Scan for the cell matching the given text and deliver its [X, Y] coordinate at center. 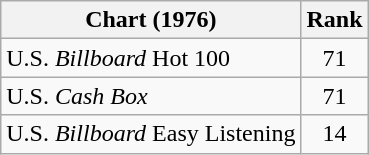
U.S. Billboard Easy Listening [151, 134]
U.S. Cash Box [151, 96]
U.S. Billboard Hot 100 [151, 58]
14 [334, 134]
Chart (1976) [151, 20]
Rank [334, 20]
